Return [x, y] of the center of cell containing provided text 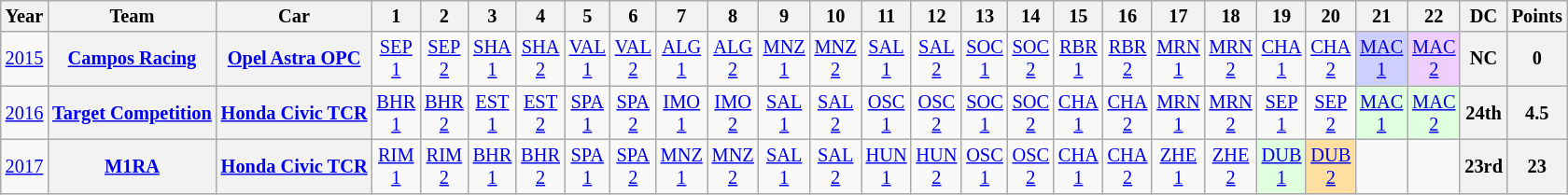
IMO2 [734, 113]
2015 [24, 59]
4 [540, 16]
15 [1079, 16]
ZHE2 [1231, 166]
20 [1331, 16]
24th [1483, 113]
14 [1030, 16]
10 [836, 16]
21 [1381, 16]
Campos Racing [133, 59]
VAL1 [588, 59]
1 [396, 16]
HUN1 [887, 166]
SHA1 [493, 59]
DUB1 [1282, 166]
RIM2 [444, 166]
Year [24, 16]
Points [1537, 16]
2016 [24, 113]
EST2 [540, 113]
ALG1 [681, 59]
DC [1483, 16]
RBR1 [1079, 59]
2017 [24, 166]
16 [1127, 16]
12 [936, 16]
9 [784, 16]
0 [1537, 59]
23rd [1483, 166]
ALG2 [734, 59]
8 [734, 16]
4.5 [1537, 113]
6 [633, 16]
7 [681, 16]
HUN2 [936, 166]
17 [1178, 16]
19 [1282, 16]
Target Competition [133, 113]
VAL2 [633, 59]
RIM1 [396, 166]
3 [493, 16]
22 [1434, 16]
ZHE1 [1178, 166]
M1RA [133, 166]
5 [588, 16]
DUB2 [1331, 166]
11 [887, 16]
23 [1537, 166]
SHA2 [540, 59]
NC [1483, 59]
18 [1231, 16]
Opel Astra OPC [295, 59]
2 [444, 16]
EST1 [493, 113]
IMO1 [681, 113]
RBR2 [1127, 59]
Team [133, 16]
Car [295, 16]
13 [984, 16]
